Search for the cell housing the specified text and yield its (X, Y) center coordinate. 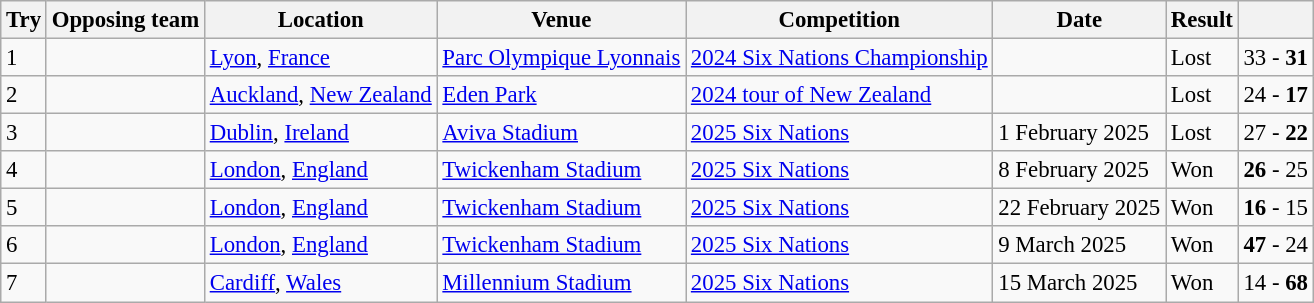
7 (24, 283)
Cardiff, Wales (320, 283)
3 (24, 133)
33 - 31 (1276, 58)
Venue (562, 20)
22 February 2025 (1080, 208)
Opposing team (125, 20)
2024 Six Nations Championship (840, 58)
Result (1202, 20)
24 - 17 (1276, 95)
6 (24, 245)
1 February 2025 (1080, 133)
9 March 2025 (1080, 245)
14 - 68 (1276, 283)
Competition (840, 20)
2024 tour of New Zealand (840, 95)
26 - 25 (1276, 170)
Try (24, 20)
4 (24, 170)
Date (1080, 20)
2 (24, 95)
27 - 22 (1276, 133)
Auckland, New Zealand (320, 95)
Location (320, 20)
1 (24, 58)
Aviva Stadium (562, 133)
8 February 2025 (1080, 170)
Eden Park (562, 95)
5 (24, 208)
Parc Olympique Lyonnais (562, 58)
16 - 15 (1276, 208)
15 March 2025 (1080, 283)
Lyon, France (320, 58)
Dublin, Ireland (320, 133)
47 - 24 (1276, 245)
Millennium Stadium (562, 283)
